Detect which cell encompasses the target text, then output its (x, y) center coordinate. 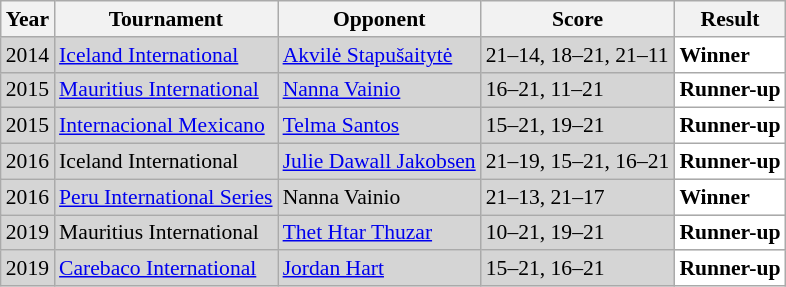
Telma Santos (380, 126)
Tournament (166, 19)
Julie Dawall Jakobsen (380, 162)
10–21, 19–21 (578, 233)
21–19, 15–21, 16–21 (578, 162)
15–21, 19–21 (578, 126)
15–21, 16–21 (578, 269)
21–14, 18–21, 21–11 (578, 55)
Akvilė Stapušaitytė (380, 55)
Opponent (380, 19)
Score (578, 19)
2014 (28, 55)
Thet Htar Thuzar (380, 233)
Internacional Mexicano (166, 126)
21–13, 21–17 (578, 197)
Year (28, 19)
Jordan Hart (380, 269)
Result (730, 19)
16–21, 11–21 (578, 90)
Carebaco International (166, 269)
Peru International Series (166, 197)
